Pinpoint the cell where the given text exists, returning its [X, Y] midpoint coordinate. 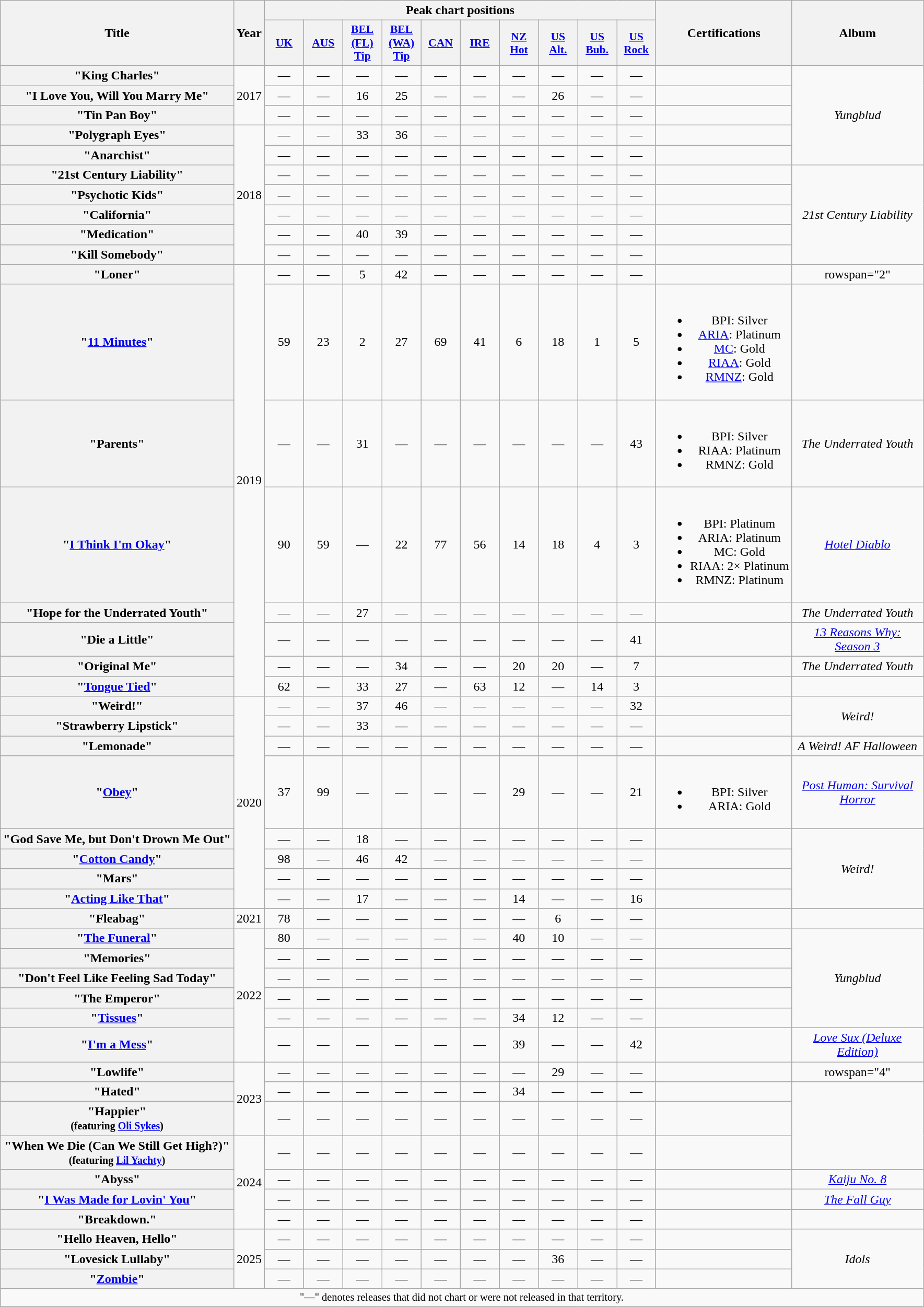
26 [558, 96]
22 [401, 544]
"I Think I'm Okay" [117, 544]
"Breakdown." [117, 1219]
7 [636, 666]
21 [636, 792]
"Happier"(featuring Oli Sykes) [117, 1119]
10 [558, 938]
"The Emperor" [117, 998]
"California" [117, 215]
"I Was Made for Lovin' You" [117, 1199]
"Kill Somebody" [117, 254]
23 [323, 342]
BPI: SilverARIA: PlatinumMC: GoldRIAA: GoldRMNZ: Gold [724, 342]
"21st Century Liability" [117, 175]
1 [598, 342]
2020 [249, 802]
rowspan="2" [858, 274]
Title [117, 33]
99 [323, 792]
The Fall Guy [858, 1199]
78 [284, 918]
"Abyss" [117, 1180]
"Original Me" [117, 666]
"Zombie" [117, 1279]
USRock [636, 43]
2024 [249, 1183]
56 [479, 544]
"Memories" [117, 958]
"Anarchist" [117, 155]
"Lovesick Lullaby" [117, 1259]
"Cotton Candy" [117, 859]
UK [284, 43]
2 [362, 342]
63 [479, 686]
69 [441, 342]
CAN [441, 43]
77 [441, 544]
2017 [249, 95]
Album [858, 33]
AUS [323, 43]
98 [284, 859]
"Psychotic Kids" [117, 195]
"Mars" [117, 879]
"Weird!" [117, 706]
2023 [249, 1098]
"11 Minutes" [117, 342]
90 [284, 544]
80 [284, 938]
Idols [858, 1259]
"King Charles" [117, 75]
"Loner" [117, 274]
A Weird! AF Halloween [858, 746]
BPI: SilverARIA: Gold [724, 792]
"Tin Pan Boy" [117, 115]
2019 [249, 480]
2018 [249, 195]
31 [362, 443]
rowspan="4" [858, 1071]
"Fleabag" [117, 918]
"I Love You, Will You Marry Me" [117, 96]
USBub. [598, 43]
"Medication" [117, 235]
"When We Die (Can We Still Get High?)" (featuring Lil Yachty) [117, 1152]
"Obey" [117, 792]
"Polygraph Eyes" [117, 135]
Love Sux (Deluxe Edition) [858, 1045]
"Hope for the Underrated Youth" [117, 612]
"Die a Little" [117, 639]
13 Reasons Why: Season 3 [858, 639]
BEL(WA)Tip [401, 43]
2022 [249, 995]
2021 [249, 918]
2025 [249, 1259]
"Hello Heaven, Hello" [117, 1239]
"Acting Like That" [117, 898]
21st Century Liability [858, 215]
Certifications [724, 33]
"Lemonade" [117, 746]
BPI: PlatinumARIA: PlatinumMC: GoldRIAA: 2× PlatinumRMNZ: Platinum [724, 544]
"Don't Feel Like Feeling Sad Today" [117, 978]
25 [401, 96]
"The Funeral" [117, 938]
Kaiju No. 8 [858, 1180]
"Tissues" [117, 1018]
BEL(FL)Tip [362, 43]
"Tongue Tied" [117, 686]
Hotel Diablo [858, 544]
"Strawberry Lipstick" [117, 726]
Year [249, 33]
43 [636, 443]
"God Save Me, but Don't Drown Me Out" [117, 839]
"Lowlife" [117, 1071]
IRE [479, 43]
NZHot [519, 43]
"I'm a Mess" [117, 1045]
62 [284, 686]
"Parents" [117, 443]
"Hated" [117, 1092]
4 [598, 544]
"—" denotes releases that did not chart or were not released in that territory. [462, 1298]
17 [362, 898]
Peak chart positions [460, 10]
Post Human: Survival Horror [858, 792]
32 [636, 706]
BPI: SilverRIAA: PlatinumRMNZ: Gold [724, 443]
USAlt. [558, 43]
